Pinpoint the cell where the given text exists, returning its (x, y) midpoint coordinate. 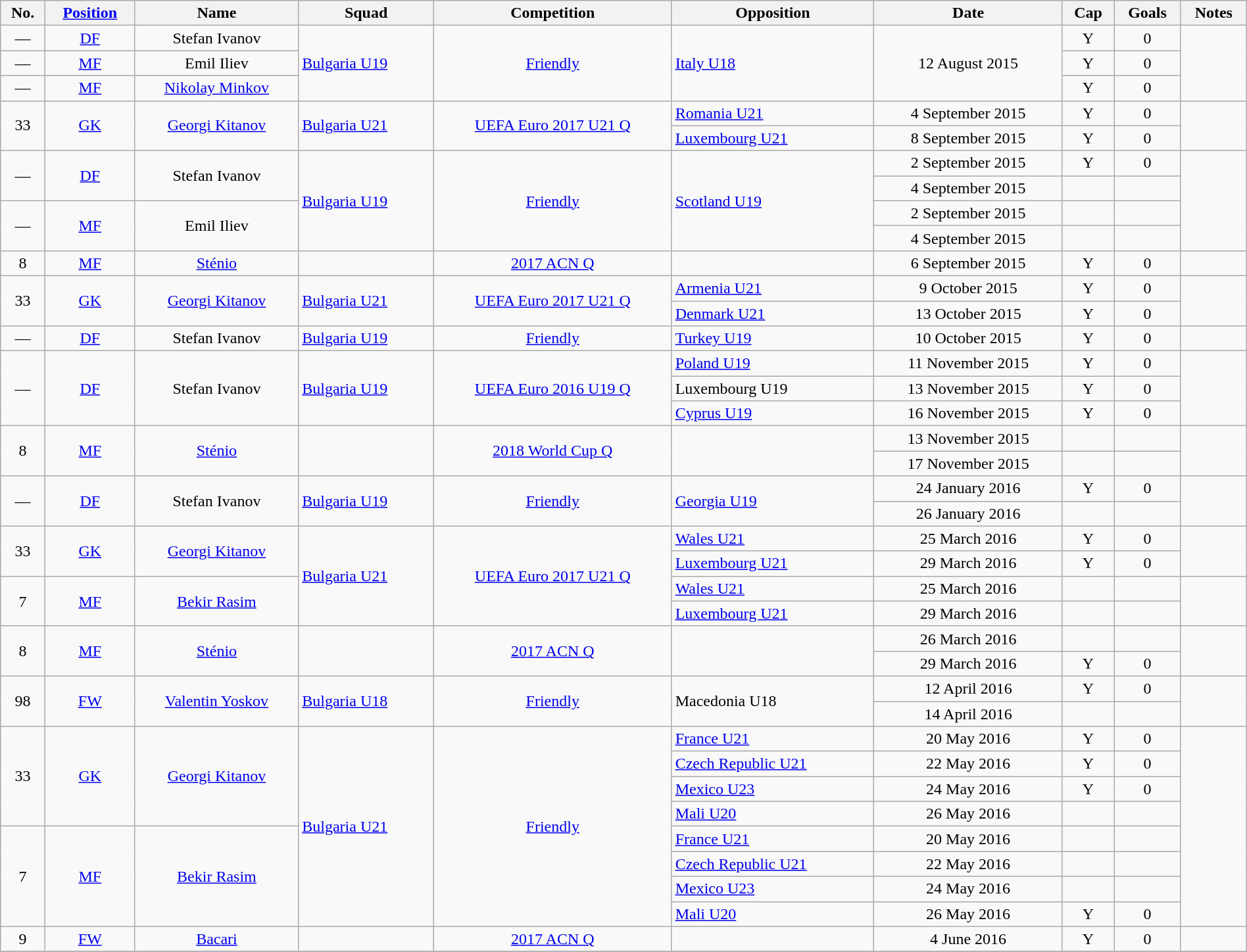
Poland U19 (773, 364)
Italy U18 (773, 63)
13 October 2015 (968, 314)
10 October 2015 (968, 339)
Date (968, 13)
26 March 2016 (968, 638)
Valentin Yoskov (217, 701)
98 (23, 701)
Squad (366, 13)
Notes (1213, 13)
Name (217, 13)
UEFA Euro 2016 U19 Q (552, 389)
Denmark U21 (773, 314)
No. (23, 13)
Position (89, 13)
Cap (1088, 13)
9 October 2015 (968, 288)
9 (23, 939)
8 September 2015 (968, 138)
24 January 2016 (968, 488)
Armenia U21 (773, 288)
Nikolay Minkov (217, 88)
Competition (552, 13)
2018 World Cup Q (552, 451)
4 June 2016 (968, 939)
11 November 2015 (968, 364)
12 August 2015 (968, 63)
Goals (1148, 13)
6 September 2015 (968, 263)
Cyprus U19 (773, 414)
Turkey U19 (773, 339)
26 January 2016 (968, 513)
17 November 2015 (968, 464)
Romania U21 (773, 113)
Scotland U19 (773, 201)
14 April 2016 (968, 713)
Opposition (773, 13)
Georgia U19 (773, 501)
12 April 2016 (968, 688)
16 November 2015 (968, 414)
Luxembourg U19 (773, 389)
Bulgaria U18 (366, 701)
Macedonia U18 (773, 701)
Bacari (217, 939)
